Return the (x, y) coordinate for the center point of the cell that contains the specified text.  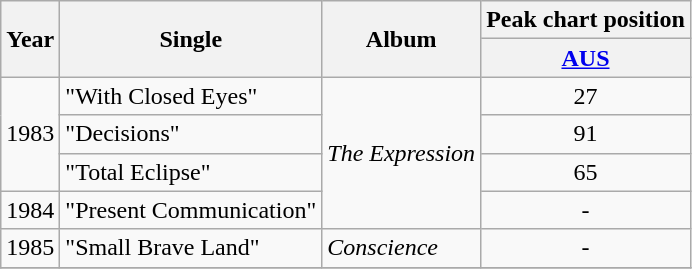
91 (586, 134)
27 (586, 96)
Single (191, 39)
AUS (586, 58)
"Small Brave Land" (191, 248)
The Expression (402, 153)
1984 (30, 210)
1983 (30, 134)
65 (586, 172)
"Present Communication" (191, 210)
"Total Eclipse" (191, 172)
Conscience (402, 248)
1985 (30, 248)
Peak chart position (586, 20)
Album (402, 39)
Year (30, 39)
"Decisions" (191, 134)
"With Closed Eyes" (191, 96)
